Detect which cell encompasses the target text, then output its (x, y) center coordinate. 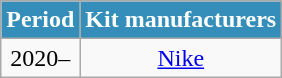
Nike (181, 58)
Period (40, 20)
2020– (40, 58)
Kit manufacturers (181, 20)
